Provide the (x, y) coordinate of the cell's center where the given text is located.  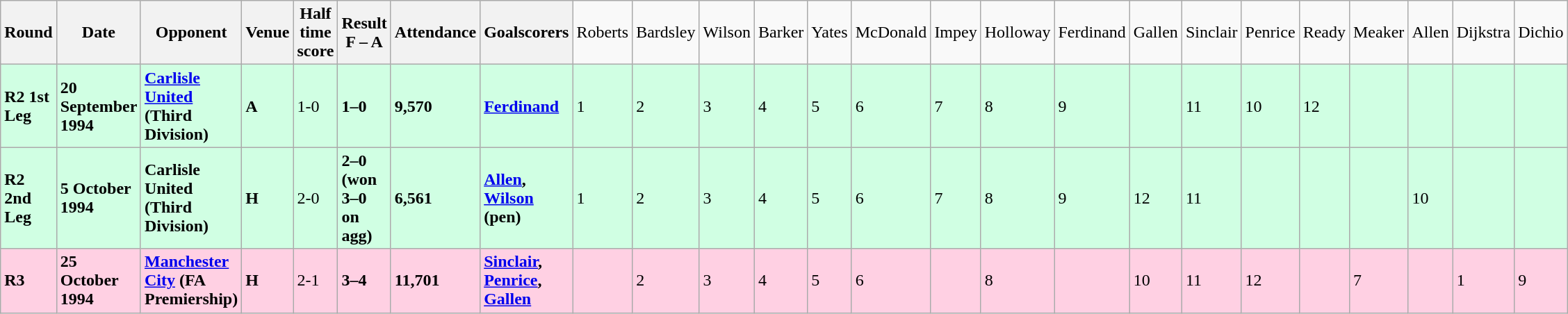
Round (28, 33)
Sinclair (1211, 33)
20 September 1994 (99, 106)
Holloway (1018, 33)
Goalscorers (527, 33)
Wilson (727, 33)
Barker (781, 33)
R3 (28, 281)
Yates (830, 33)
Bardsley (666, 33)
2-0 (316, 198)
Allen (1430, 33)
Penrice (1271, 33)
Opponent (190, 33)
2–0 (won 3–0 on agg) (364, 198)
25 October 1994 (99, 281)
9,570 (435, 106)
Meaker (1378, 33)
3–4 (364, 281)
Impey (956, 33)
Date (99, 33)
R2 2nd Leg (28, 198)
1-0 (316, 106)
6,561 (435, 198)
2-1 (316, 281)
Manchester City (FA Premiership) (190, 281)
R2 1st Leg (28, 106)
1–0 (364, 106)
Dichio (1541, 33)
Dijkstra (1483, 33)
Sinclair, Penrice, Gallen (527, 281)
Ready (1324, 33)
5 October 1994 (99, 198)
11,701 (435, 281)
Half time score (316, 33)
Gallen (1155, 33)
McDonald (891, 33)
Allen, Wilson (pen) (527, 198)
A (268, 106)
Venue (268, 33)
Roberts (603, 33)
ResultF – A (364, 33)
Attendance (435, 33)
